Extract the (X, Y) coordinate from the center of the cell holding the provided text.  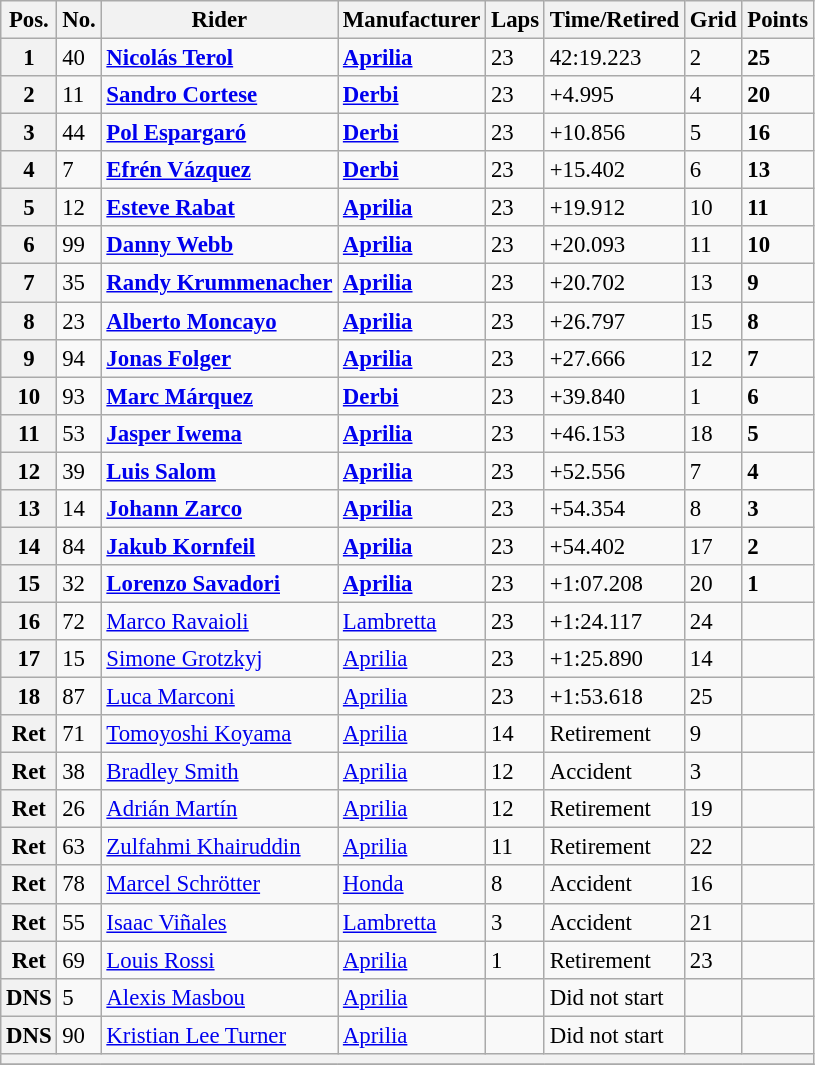
44 (79, 133)
94 (79, 358)
Laps (516, 20)
Sandro Cortese (220, 95)
19 (712, 809)
Marco Ravaioli (220, 621)
+10.856 (614, 133)
Honda (412, 885)
Grid (712, 20)
87 (79, 697)
+15.402 (614, 170)
Alexis Masbou (220, 997)
Luis Salom (220, 471)
71 (79, 734)
+19.912 (614, 208)
Points (778, 20)
Adrián Martín (220, 809)
40 (79, 58)
32 (79, 584)
42:19.223 (614, 58)
Esteve Rabat (220, 208)
Lorenzo Savadori (220, 584)
Rider (220, 20)
+46.153 (614, 433)
Randy Krummenacher (220, 283)
Louis Rossi (220, 960)
38 (79, 772)
99 (79, 245)
+27.666 (614, 358)
Jonas Folger (220, 358)
35 (79, 283)
55 (79, 922)
+54.402 (614, 546)
Bradley Smith (220, 772)
Jakub Kornfeil (220, 546)
Pos. (29, 20)
26 (79, 809)
Time/Retired (614, 20)
+26.797 (614, 321)
84 (79, 546)
Simone Grotzkyj (220, 659)
Nicolás Terol (220, 58)
21 (712, 922)
+1:24.117 (614, 621)
Manufacturer (412, 20)
+39.840 (614, 396)
+20.702 (614, 283)
+4.995 (614, 95)
Alberto Moncayo (220, 321)
+20.093 (614, 245)
72 (79, 621)
69 (79, 960)
+52.556 (614, 471)
93 (79, 396)
63 (79, 847)
Zulfahmi Khairuddin (220, 847)
Danny Webb (220, 245)
Marc Márquez (220, 396)
22 (712, 847)
Jasper Iwema (220, 433)
+1:53.618 (614, 697)
Isaac Viñales (220, 922)
Johann Zarco (220, 509)
No. (79, 20)
90 (79, 1035)
24 (712, 621)
53 (79, 433)
Kristian Lee Turner (220, 1035)
+1:07.208 (614, 584)
39 (79, 471)
Efrén Vázquez (220, 170)
Marcel Schrötter (220, 885)
Pol Espargaró (220, 133)
Tomoyoshi Koyama (220, 734)
+1:25.890 (614, 659)
78 (79, 885)
Luca Marconi (220, 697)
+54.354 (614, 509)
